Identify which cell holds the provided text, then report its (x, y) central coordinate. 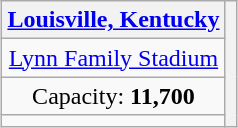
Lynn Family Stadium (114, 58)
Capacity: 11,700 (114, 96)
Louisville, Kentucky (114, 20)
